Pinpoint the cell where the given text exists, returning its [X, Y] midpoint coordinate. 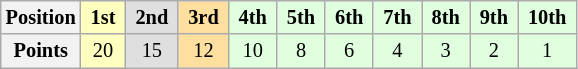
15 [152, 51]
1 [547, 51]
2nd [152, 17]
20 [104, 51]
5th [301, 17]
6 [349, 51]
9th [494, 17]
12 [203, 51]
10 [253, 51]
1st [104, 17]
Points [41, 51]
Position [41, 17]
4 [397, 51]
4th [253, 17]
8 [301, 51]
10th [547, 17]
3rd [203, 17]
2 [494, 51]
8th [446, 17]
6th [349, 17]
7th [397, 17]
3 [446, 51]
